Return the [x, y] coordinate for the center point of the cell that contains the specified text.  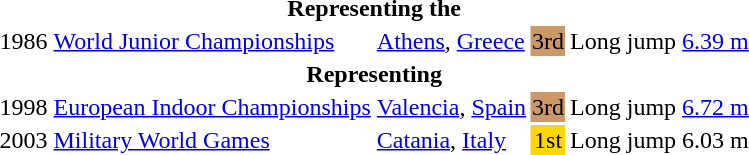
European Indoor Championships [212, 107]
Valencia, Spain [451, 107]
Military World Games [212, 140]
World Junior Championships [212, 41]
1st [548, 140]
Athens, Greece [451, 41]
Catania, Italy [451, 140]
